Detect which cell encompasses the target text, then output its (X, Y) center coordinate. 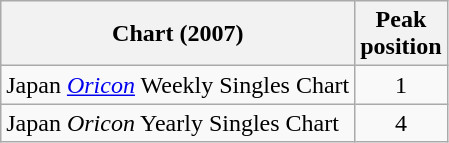
Japan Oricon Weekly Singles Chart (178, 85)
Chart (2007) (178, 34)
Japan Oricon Yearly Singles Chart (178, 123)
Peakposition (401, 34)
4 (401, 123)
1 (401, 85)
